From the cell containing the given text, extract its center point as [X, Y] coordinate. 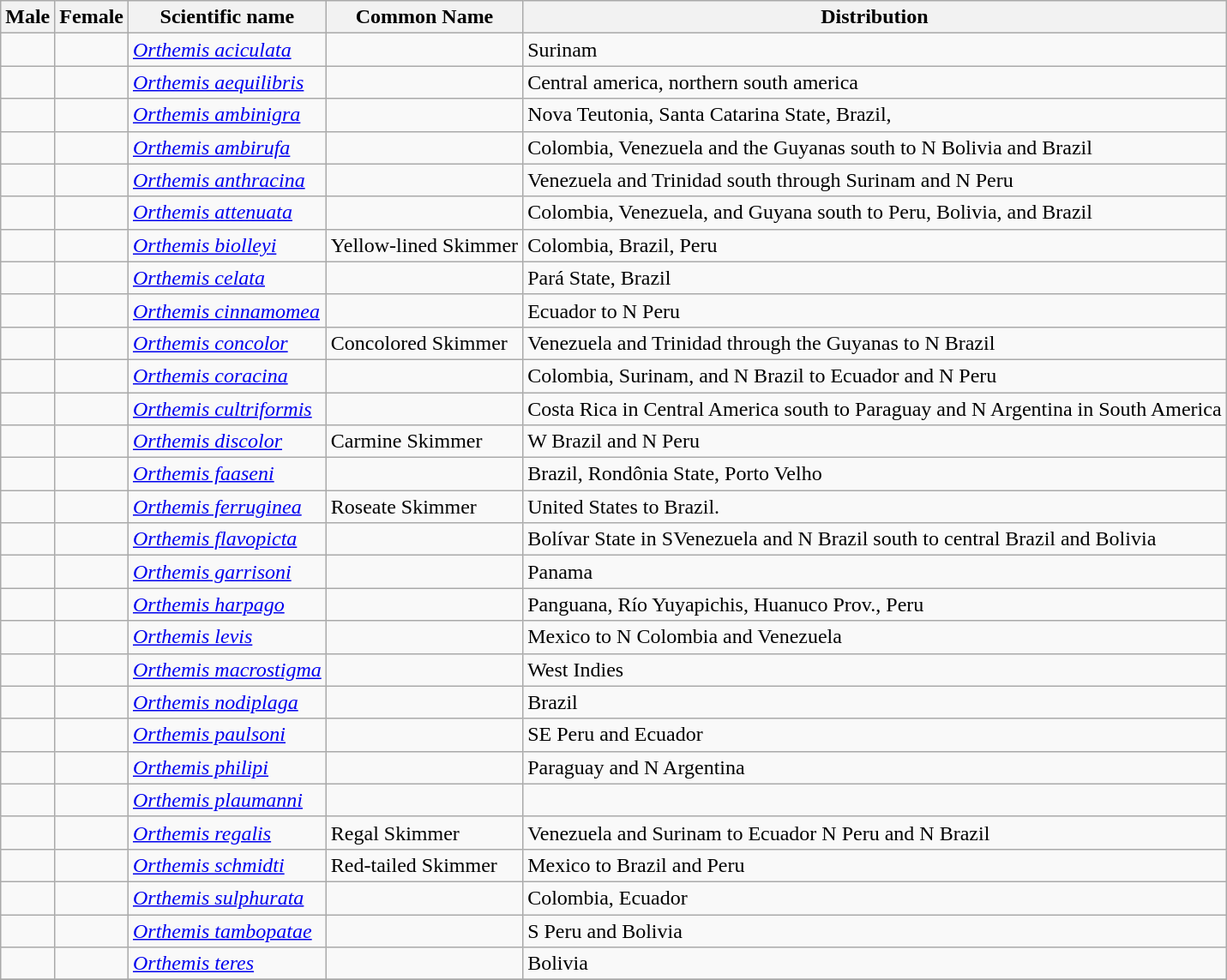
Male [27, 17]
Colombia, Ecuador [875, 898]
Mexico to N Colombia and Venezuela [875, 637]
Orthemis aequilibris [226, 82]
Orthemis concolor [226, 343]
Orthemis cultriformis [226, 409]
Regal Skimmer [424, 833]
Orthemis teres [226, 964]
Distribution [875, 17]
Orthemis regalis [226, 833]
Roseate Skimmer [424, 507]
Orthemis ferruginea [226, 507]
Colombia, Surinam, and N Brazil to Ecuador and N Peru [875, 376]
Orthemis harpago [226, 604]
Yellow-lined Skimmer [424, 245]
Pará State, Brazil [875, 278]
Colombia, Venezuela and the Guyanas south to N Bolivia and Brazil [875, 147]
Orthemis sulphurata [226, 898]
Orthemis attenuata [226, 213]
Carmine Skimmer [424, 442]
Panama [875, 572]
Orthemis nodiplaga [226, 702]
Brazil, Rondônia State, Porto Velho [875, 474]
Venezuela and Trinidad through the Guyanas to N Brazil [875, 343]
Paraguay and N Argentina [875, 767]
Female [92, 17]
S Peru and Bolivia [875, 930]
Orthemis faaseni [226, 474]
Nova Teutonia, Santa Catarina State, Brazil, [875, 115]
Orthemis plaumanni [226, 800]
Orthemis macrostigma [226, 670]
Orthemis schmidti [226, 865]
Colombia, Brazil, Peru [875, 245]
SE Peru and Ecuador [875, 735]
Central america, northern south america [875, 82]
Red-tailed Skimmer [424, 865]
Common Name [424, 17]
Orthemis philipi [226, 767]
United States to Brazil. [875, 507]
Orthemis ambirufa [226, 147]
Orthemis biolleyi [226, 245]
Colombia, Venezuela, and Guyana south to Peru, Bolivia, and Brazil [875, 213]
Bolivia [875, 964]
Bolívar State in SVenezuela and N Brazil south to central Brazil and Bolivia [875, 539]
Scientific name [226, 17]
Orthemis paulsoni [226, 735]
Orthemis coracina [226, 376]
Orthemis tambopatae [226, 930]
Orthemis celata [226, 278]
Mexico to Brazil and Peru [875, 865]
Concolored Skimmer [424, 343]
Orthemis garrisoni [226, 572]
Orthemis flavopicta [226, 539]
Surinam [875, 50]
Venezuela and Surinam to Ecuador N Peru and N Brazil [875, 833]
Brazil [875, 702]
Orthemis anthracina [226, 180]
Ecuador to N Peru [875, 310]
West Indies [875, 670]
Orthemis ambinigra [226, 115]
Venezuela and Trinidad south through Surinam and N Peru [875, 180]
Orthemis levis [226, 637]
Panguana, Río Yuyapichis, Huanuco Prov., Peru [875, 604]
Orthemis cinnamomea [226, 310]
Orthemis discolor [226, 442]
Orthemis aciculata [226, 50]
Costa Rica in Central America south to Paraguay and N Argentina in South America [875, 409]
W Brazil and N Peru [875, 442]
